Find where the given text appears and provide that cell's center as (x, y) coordinate. 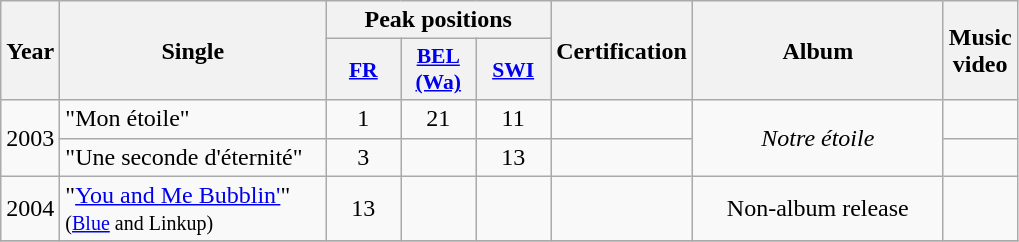
"Une seconde d'éternité" (193, 157)
FR (364, 70)
"You and Me Bubblin'" (Blue and Linkup) (193, 208)
Single (193, 50)
Non-album release (818, 208)
Album (818, 50)
2004 (30, 208)
21 (438, 119)
11 (514, 119)
Notre étoile (818, 138)
Peak positions (438, 20)
"Mon étoile" (193, 119)
Certification (622, 50)
BEL (Wa) (438, 70)
Year (30, 50)
2003 (30, 138)
Musicvideo (980, 50)
1 (364, 119)
3 (364, 157)
SWI (514, 70)
